Extract the [X, Y] coordinate from the center of the cell holding the provided text.  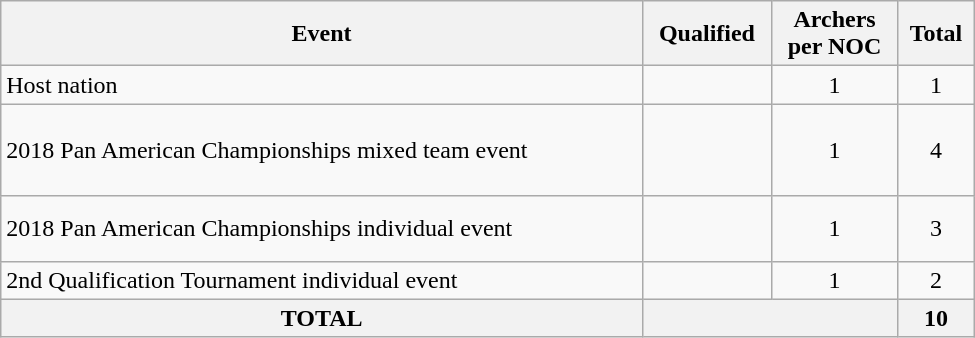
Event [322, 34]
Qualified [706, 34]
10 [936, 318]
3 [936, 228]
TOTAL [322, 318]
4 [936, 150]
2nd Qualification Tournament individual event [322, 280]
2018 Pan American Championships mixed team event [322, 150]
2018 Pan American Championships individual event [322, 228]
Host nation [322, 85]
Archers per NOC [834, 34]
Total [936, 34]
2 [936, 280]
